Find where the given text appears and provide that cell's center as [x, y] coordinate. 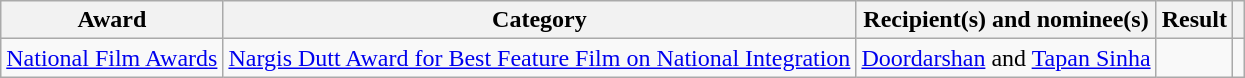
Doordarshan and Tapan Sinha [1006, 58]
Award [112, 20]
Category [540, 20]
Recipient(s) and nominee(s) [1006, 20]
Nargis Dutt Award for Best Feature Film on National Integration [540, 58]
National Film Awards [112, 58]
Result [1194, 20]
